Extract the (x, y) coordinate from the center of the cell holding the provided text.  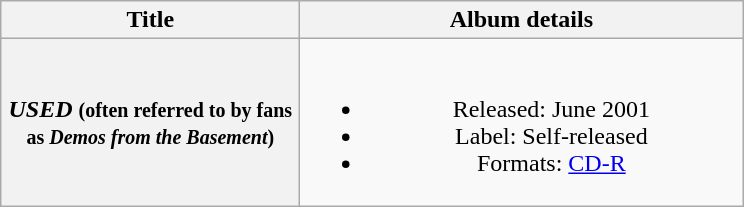
Released: June 2001Label: Self-releasedFormats: CD-R (522, 122)
Album details (522, 20)
USED (often referred to by fans as Demos from the Basement) (150, 122)
Title (150, 20)
